Provide the [X, Y] coordinate of the cell's center where the given text is located.  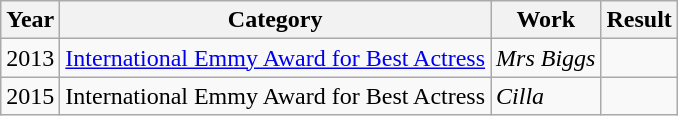
2013 [30, 58]
Cilla [546, 96]
Year [30, 20]
Result [639, 20]
Mrs Biggs [546, 58]
Category [276, 20]
2015 [30, 96]
Work [546, 20]
